Extract the [X, Y] coordinate from the center of the cell holding the provided text.  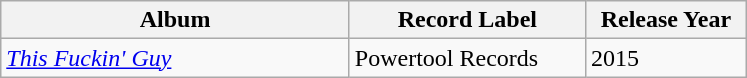
Record Label [467, 20]
Album [176, 20]
Powertool Records [467, 58]
Release Year [666, 20]
This Fuckin' Guy [176, 58]
2015 [666, 58]
